Scan for the cell matching the given text and deliver its [X, Y] coordinate at center. 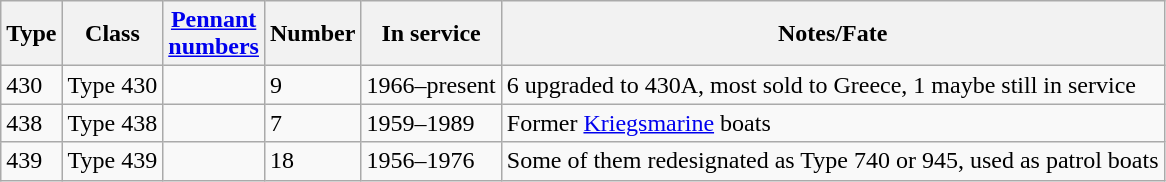
7 [312, 123]
Type 439 [112, 161]
Type 438 [112, 123]
6 upgraded to 430A, most sold to Greece, 1 maybe still in service [832, 85]
430 [32, 85]
Pennantnumbers [214, 34]
Number [312, 34]
Type 430 [112, 85]
1956–1976 [431, 161]
Some of them redesignated as Type 740 or 945, used as patrol boats [832, 161]
1959–1989 [431, 123]
1966–present [431, 85]
18 [312, 161]
In service [431, 34]
Type [32, 34]
439 [32, 161]
Class [112, 34]
Former Kriegsmarine boats [832, 123]
438 [32, 123]
9 [312, 85]
Notes/Fate [832, 34]
